Detect which cell encompasses the target text, then output its [x, y] center coordinate. 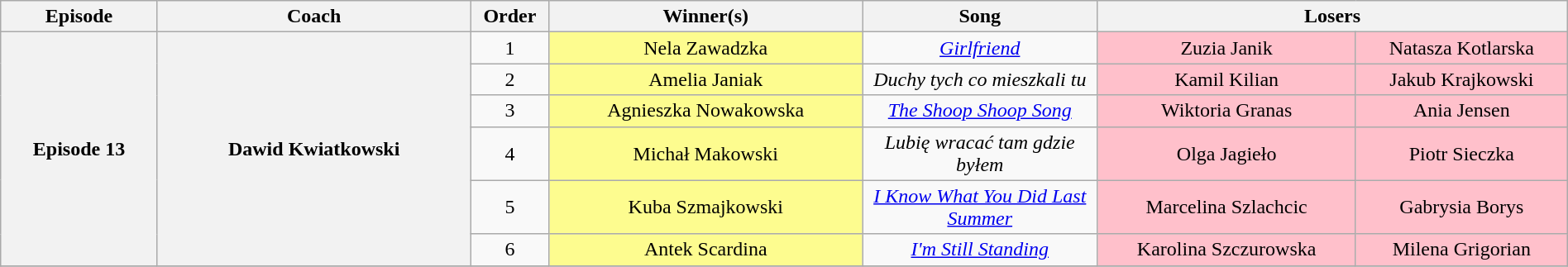
Song [980, 17]
Antek Scardina [706, 250]
Natasza Kotlarska [1461, 48]
Lubię wracać tam gdzie byłem [980, 154]
Episode 13 [79, 149]
Girlfriend [980, 48]
Marcelina Szlachcic [1227, 207]
Gabrysia Borys [1461, 207]
Coach [314, 17]
Jakub Krajkowski [1461, 79]
6 [509, 250]
Wiktoria Granas [1227, 111]
Kuba Szmajkowski [706, 207]
Michał Makowski [706, 154]
Losers [1332, 17]
Piotr Sieczka [1461, 154]
Karolina Szczurowska [1227, 250]
4 [509, 154]
Kamil Kilian [1227, 79]
3 [509, 111]
1 [509, 48]
The Shoop Shoop Song [980, 111]
Zuzia Janik [1227, 48]
5 [509, 207]
Ania Jensen [1461, 111]
Nela Zawadzka [706, 48]
Winner(s) [706, 17]
Olga Jagieło [1227, 154]
2 [509, 79]
Agnieszka Nowakowska [706, 111]
I Know What You Did Last Summer [980, 207]
Order [509, 17]
Duchy tych co mieszkali tu [980, 79]
Milena Grigorian [1461, 250]
Amelia Janiak [706, 79]
Episode [79, 17]
Dawid Kwiatkowski [314, 149]
I'm Still Standing [980, 250]
